Capture the cell that displays the provided text and extract its (X, Y) central coordinate. 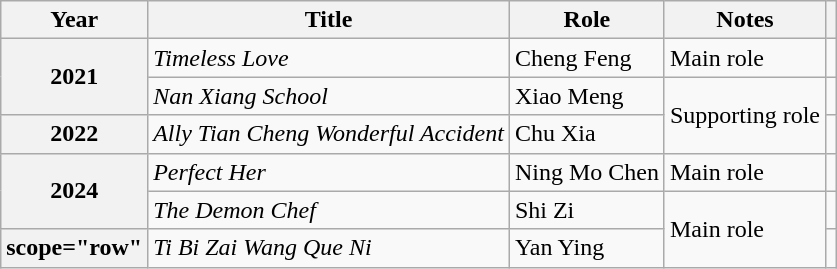
Xiao Meng (586, 96)
Notes (744, 20)
Timeless Love (329, 58)
Supporting role (744, 115)
Shi Zi (586, 210)
Cheng Feng (586, 58)
Year (74, 20)
2024 (74, 191)
Perfect Her (329, 172)
The Demon Chef (329, 210)
Role (586, 20)
2022 (74, 134)
Title (329, 20)
Ning Mo Chen (586, 172)
2021 (74, 77)
Ti Bi Zai Wang Que Ni (329, 248)
Nan Xiang School (329, 96)
Ally Tian Cheng Wonderful Accident (329, 134)
Yan Ying (586, 248)
Chu Xia (586, 134)
scope="row" (74, 248)
